Return the (x, y) coordinate for the center point of the cell that contains the specified text.  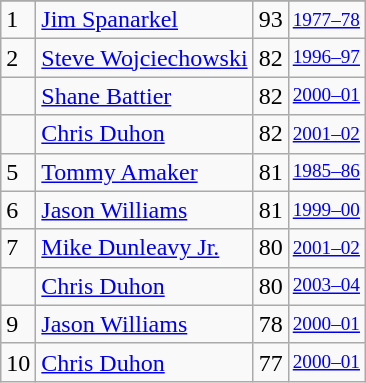
Tommy Amaker (144, 172)
1977–78 (326, 20)
1 (18, 20)
2 (18, 58)
2003–04 (326, 286)
Shane Battier (144, 96)
78 (270, 324)
Mike Dunleavy Jr. (144, 248)
Jim Spanarkel (144, 20)
7 (18, 248)
1996–97 (326, 58)
5 (18, 172)
1985–86 (326, 172)
93 (270, 20)
77 (270, 362)
10 (18, 362)
1999–00 (326, 210)
6 (18, 210)
9 (18, 324)
Steve Wojciechowski (144, 58)
